Provide the [x, y] coordinate of the cell's center where the given text is located.  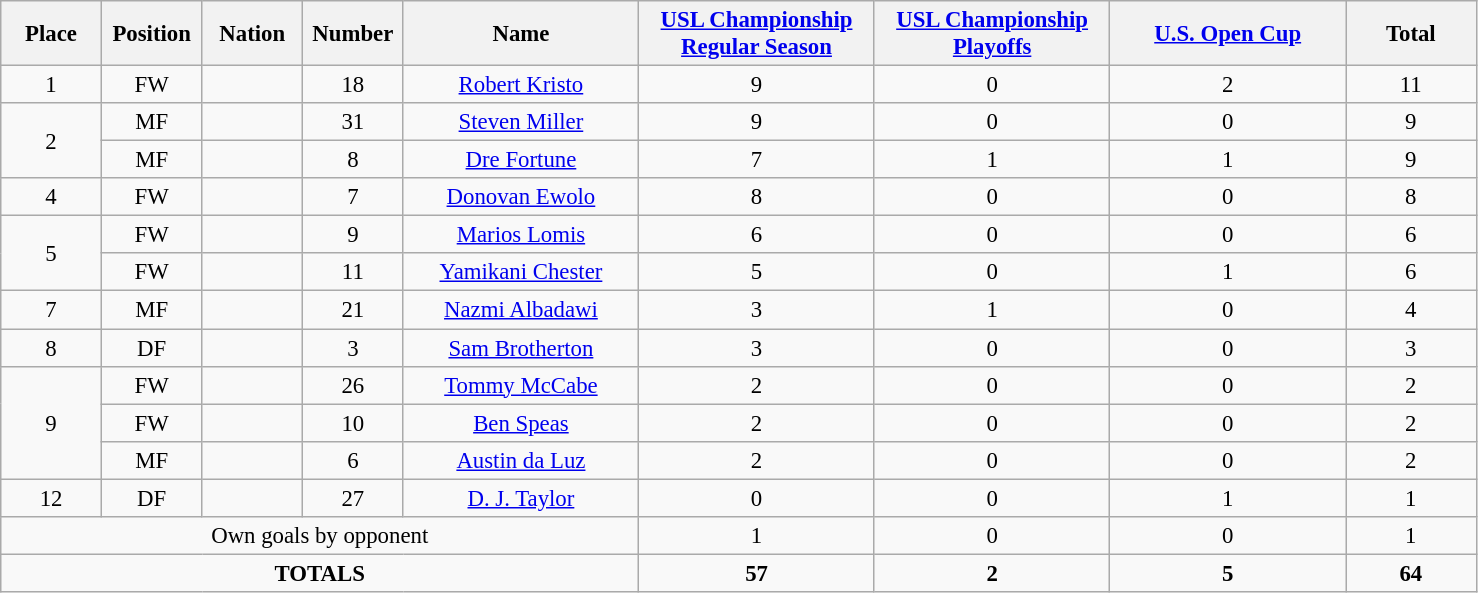
USL Championship Regular Season [757, 34]
Total [1412, 34]
Dre Fortune [521, 160]
U.S. Open Cup [1228, 34]
10 [354, 423]
Marios Lomis [521, 235]
Name [521, 34]
Donovan Ewolo [521, 197]
Nazmi Albadawi [521, 310]
Austin da Luz [521, 460]
Position [152, 34]
27 [354, 498]
57 [757, 573]
Tommy McCabe [521, 385]
TOTALS [320, 573]
64 [1412, 573]
Nation [252, 34]
12 [52, 498]
USL Championship Playoffs [992, 34]
Own goals by opponent [320, 536]
Number [354, 34]
Sam Brotherton [521, 348]
18 [354, 85]
Yamikani Chester [521, 273]
Ben Speas [521, 423]
Robert Kristo [521, 85]
D. J. Taylor [521, 498]
26 [354, 385]
Steven Miller [521, 122]
31 [354, 122]
21 [354, 310]
Place [52, 34]
